Detect which cell encompasses the target text, then output its (X, Y) center coordinate. 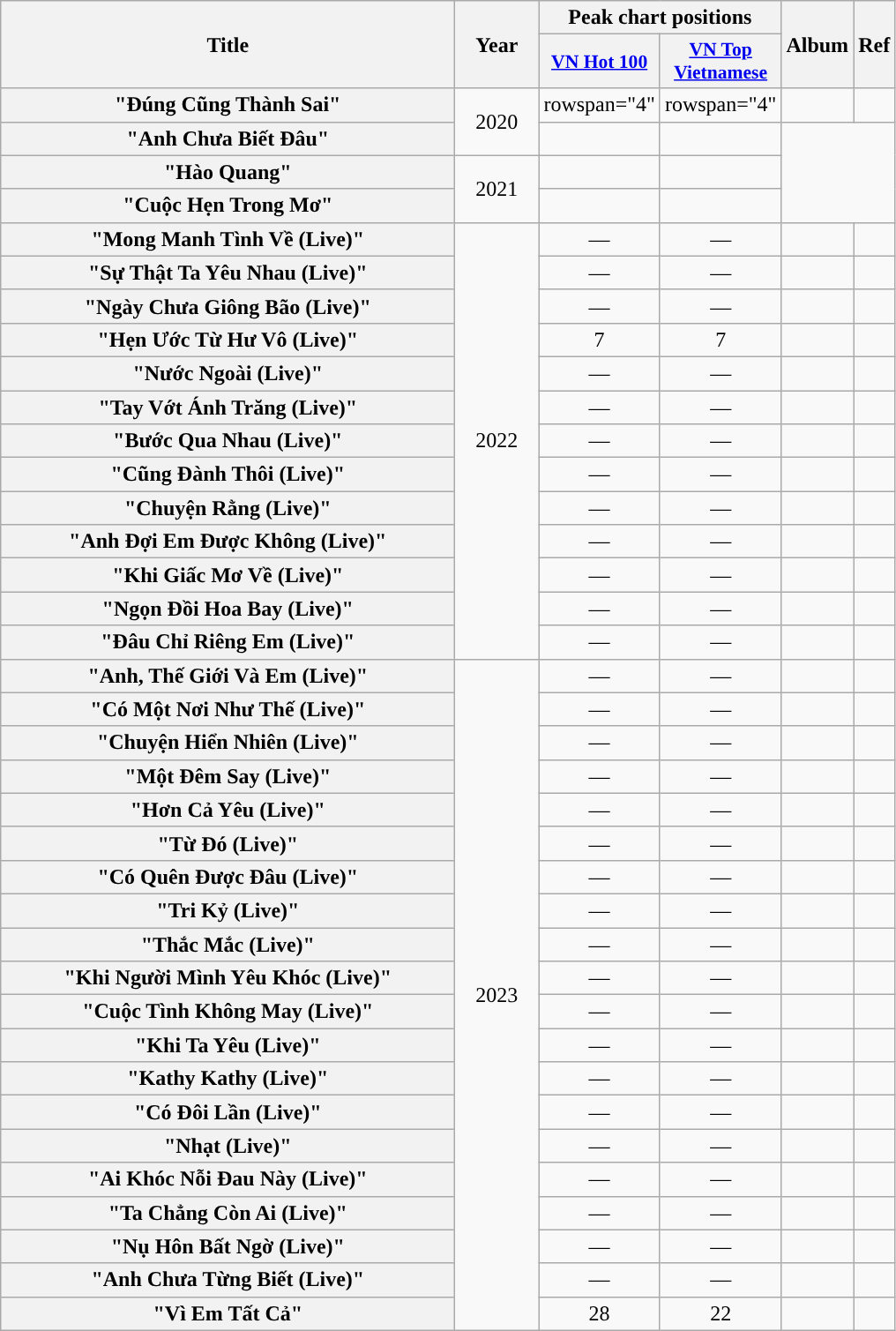
"Hẹn Ước Từ Hư Vô (Live)" (228, 340)
"Khi Ta Yêu (Live)" (228, 1045)
"Cuộc Tình Không May (Live)" (228, 1012)
"Chuyện Rằng (Live)" (228, 508)
2022 (497, 441)
"Hơn Cả Yêu (Live)" (228, 810)
"Kathy Kathy (Live)" (228, 1079)
"Anh, Thế Giới Và Em (Live)" (228, 676)
"Có Một Nơi Như Thế (Live)" (228, 709)
"Nước Ngoài (Live)" (228, 373)
22 (721, 1313)
"Đúng Cũng Thành Sai" (228, 105)
Title (228, 44)
"Thắc Mắc (Live)" (228, 945)
"Sự Thật Ta Yêu Nhau (Live)" (228, 273)
"Tay Vớt Ánh Trăng (Live)" (228, 407)
"Đâu Chỉ Riêng Em (Live)" (228, 642)
"Ta Chẳng Còn Ai (Live)" (228, 1213)
"Anh Chưa Biết Đâu" (228, 138)
"Anh Chưa Từng Biết (Live)" (228, 1280)
"Tri Kỷ (Live)" (228, 910)
"Một Đêm Say (Live)" (228, 776)
"Nhạt (Live)" (228, 1146)
Ref (875, 44)
VN Top Vietnamese (721, 62)
"Khi Người Mình Yêu Khóc (Live)" (228, 978)
"Có Đôi Lần (Live)" (228, 1112)
VN Hot 100 (600, 62)
"Cuộc Hẹn Trong Mơ" (228, 206)
"Ngày Chưa Giông Bão (Live)" (228, 306)
"Có Quên Được Đâu (Live)" (228, 877)
"Khi Giấc Mơ Về (Live)" (228, 575)
"Mong Manh Tình Về (Live)" (228, 239)
"Từ Đó (Live)" (228, 843)
"Hào Quang" (228, 172)
28 (600, 1313)
"Cũng Đành Thôi (Live)" (228, 475)
"Chuyện Hiển Nhiên (Live)" (228, 743)
Album (818, 44)
2020 (497, 122)
Peak chart positions (660, 18)
"Vì Em Tất Cả" (228, 1313)
"Nụ Hôn Bất Ngờ (Live)" (228, 1246)
"Ai Khóc Nỗi Đau Này (Live)" (228, 1179)
Year (497, 44)
"Bước Qua Nhau (Live)" (228, 441)
"Ngọn Đồi Hoa Bay (Live)" (228, 609)
"Anh Đợi Em Được Không (Live)" (228, 542)
2021 (497, 189)
2023 (497, 995)
